Provide the (x, y) coordinate of the cell's center where the given text is located.  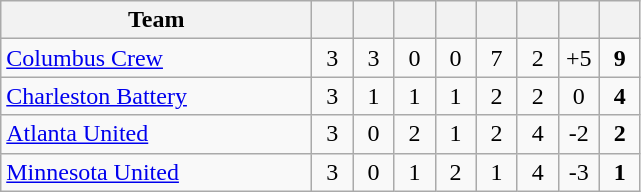
Columbus Crew (156, 58)
Charleston Battery (156, 96)
-3 (578, 172)
-2 (578, 134)
Atlanta United (156, 134)
Team (156, 20)
9 (620, 58)
7 (496, 58)
Minnesota United (156, 172)
+5 (578, 58)
